Identify which cell holds the provided text, then report its [X, Y] central coordinate. 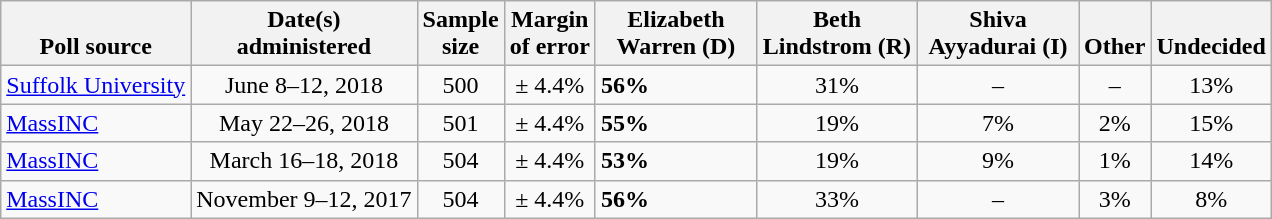
15% [1211, 123]
33% [836, 199]
November 9–12, 2017 [304, 199]
Other [1115, 34]
8% [1211, 199]
501 [460, 123]
Suffolk University [96, 85]
Undecided [1211, 34]
May 22–26, 2018 [304, 123]
June 8–12, 2018 [304, 85]
55% [676, 123]
2% [1115, 123]
Marginof error [550, 34]
Date(s)administered [304, 34]
ElizabethWarren (D) [676, 34]
53% [676, 161]
Samplesize [460, 34]
7% [998, 123]
BethLindstrom (R) [836, 34]
14% [1211, 161]
1% [1115, 161]
March 16–18, 2018 [304, 161]
9% [998, 161]
Poll source [96, 34]
31% [836, 85]
3% [1115, 199]
500 [460, 85]
ShivaAyyadurai (I) [998, 34]
13% [1211, 85]
